Capture the cell that displays the provided text and extract its [X, Y] central coordinate. 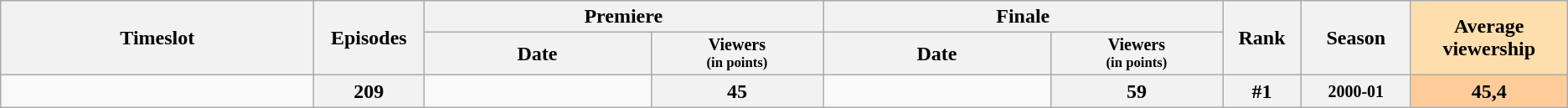
Season [1355, 39]
#1 [1262, 91]
Finale [1024, 17]
45 [737, 91]
59 [1137, 91]
209 [369, 91]
45,4 [1489, 91]
Episodes [369, 39]
Premiere [623, 17]
2000-01 [1355, 91]
Rank [1262, 39]
Timeslot [157, 39]
Average viewership [1489, 39]
